Return [X, Y] of the center of cell containing provided text 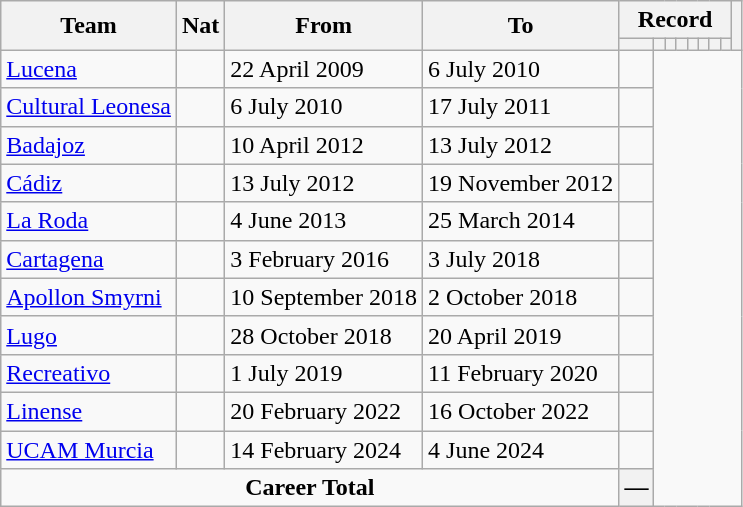
La Roda [89, 221]
Lucena [89, 69]
Cádiz [89, 183]
20 April 2019 [521, 335]
4 June 2013 [324, 221]
25 March 2014 [521, 221]
4 June 2024 [521, 449]
10 September 2018 [324, 297]
1 July 2019 [324, 373]
11 February 2020 [521, 373]
22 April 2009 [324, 69]
Team [89, 26]
Badajoz [89, 145]
Apollon Smyrni [89, 297]
Nat [200, 26]
14 February 2024 [324, 449]
Linense [89, 411]
Cartagena [89, 259]
— [636, 488]
Career Total [310, 488]
From [324, 26]
10 April 2012 [324, 145]
28 October 2018 [324, 335]
Record [675, 20]
Cultural Leonesa [89, 107]
Recreativo [89, 373]
16 October 2022 [521, 411]
UCAM Murcia [89, 449]
2 October 2018 [521, 297]
17 July 2011 [521, 107]
3 February 2016 [324, 259]
3 July 2018 [521, 259]
20 February 2022 [324, 411]
Lugo [89, 335]
19 November 2012 [521, 183]
To [521, 26]
